Locate the cell with the specified text and output its [X, Y] center coordinate. 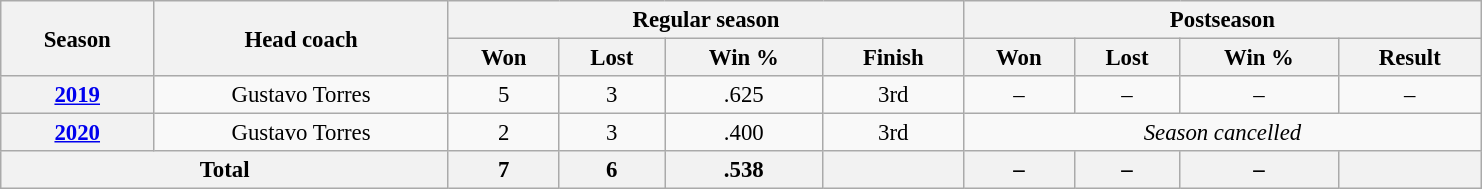
Postseason [1223, 20]
2019 [78, 95]
.538 [744, 170]
2 [504, 133]
.625 [744, 95]
Season [78, 38]
Result [1410, 58]
Total [225, 170]
Season cancelled [1223, 133]
5 [504, 95]
Head coach [302, 38]
7 [504, 170]
6 [612, 170]
2020 [78, 133]
.400 [744, 133]
Regular season [706, 20]
Finish [894, 58]
